Return [x, y] of the center of cell containing provided text 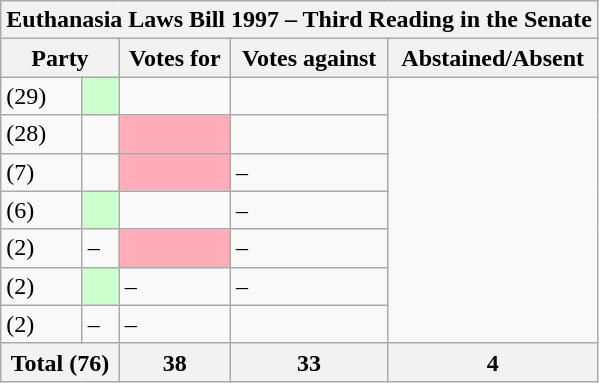
Votes against [308, 58]
(29) [42, 96]
33 [308, 362]
Abstained/Absent [493, 58]
(28) [42, 134]
38 [174, 362]
4 [493, 362]
(6) [42, 210]
Euthanasia Laws Bill 1997 – Third Reading in the Senate [300, 20]
Votes for [174, 58]
Party [60, 58]
Total (76) [60, 362]
(7) [42, 172]
